Determine the [X, Y] coordinate at the center of the cell enclosing the given text.  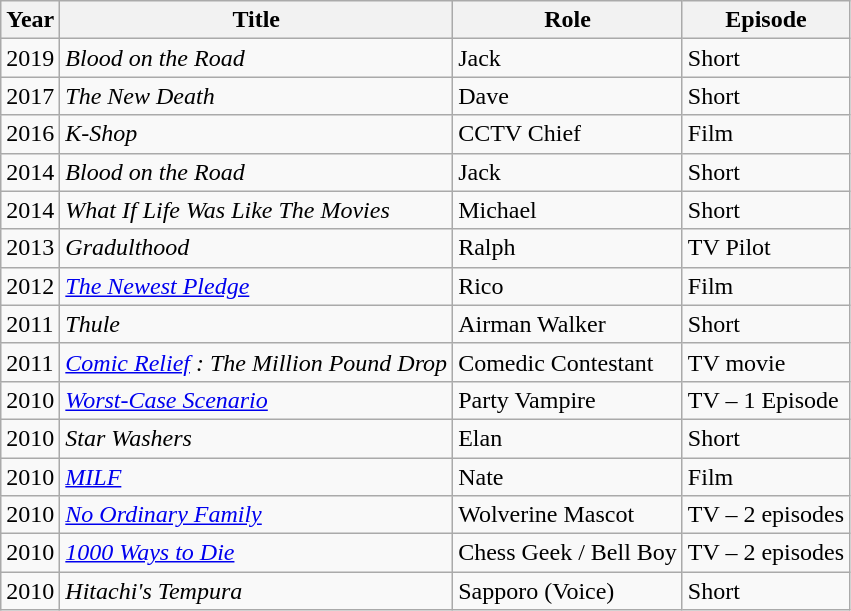
Elan [568, 438]
Gradulthood [256, 248]
Role [568, 20]
Michael [568, 210]
No Ordinary Family [256, 515]
The Newest Pledge [256, 286]
Sapporo (Voice) [568, 591]
Comedic Contestant [568, 362]
Dave [568, 96]
TV – 1 Episode [766, 400]
Thule [256, 324]
Comic Relief : The Million Pound Drop [256, 362]
Rico [568, 286]
CCTV Chief [568, 134]
Ralph [568, 248]
The New Death [256, 96]
Star Washers [256, 438]
Airman Walker [568, 324]
Title [256, 20]
2013 [30, 248]
K-Shop [256, 134]
TV Pilot [766, 248]
Party Vampire [568, 400]
1000 Ways to Die [256, 553]
MILF [256, 477]
2012 [30, 286]
TV movie [766, 362]
2019 [30, 58]
Nate [568, 477]
Wolverine Mascot [568, 515]
Episode [766, 20]
What If Life Was Like The Movies [256, 210]
Year [30, 20]
2016 [30, 134]
2017 [30, 96]
Chess Geek / Bell Boy [568, 553]
Hitachi's Tempura [256, 591]
Worst-Case Scenario [256, 400]
